Scan for the cell matching the given text and deliver its (X, Y) coordinate at center. 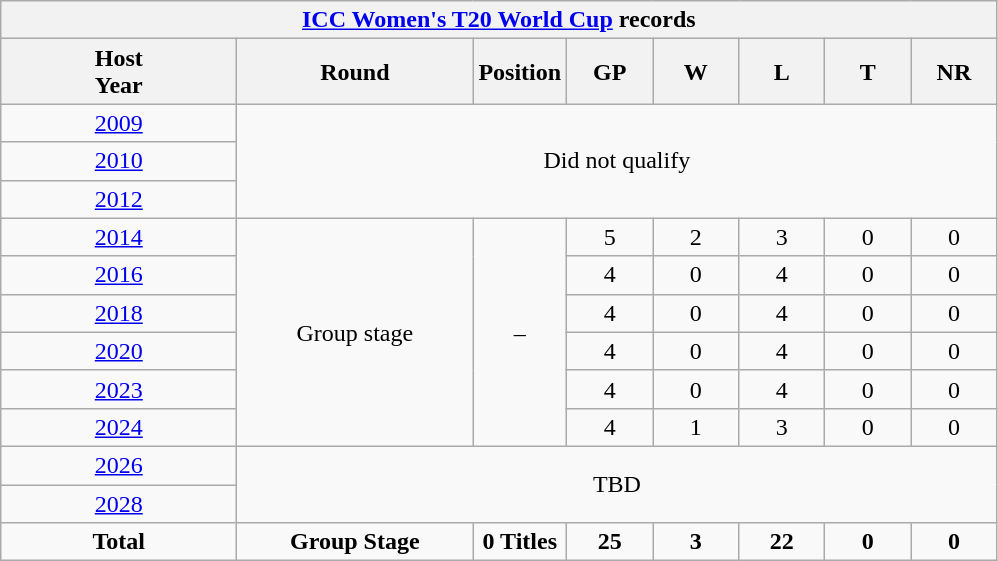
T (868, 72)
5 (610, 237)
2012 (119, 199)
0 Titles (520, 542)
ICC Women's T20 World Cup records (499, 20)
Group Stage (355, 542)
Position (520, 72)
NR (954, 72)
2028 (119, 503)
1 (696, 427)
2020 (119, 351)
2024 (119, 427)
– (520, 332)
TBD (617, 484)
Group stage (355, 332)
Round (355, 72)
2018 (119, 313)
2010 (119, 161)
2023 (119, 389)
22 (782, 542)
2009 (119, 123)
2016 (119, 275)
GP (610, 72)
W (696, 72)
25 (610, 542)
2014 (119, 237)
2026 (119, 465)
2 (696, 237)
Did not qualify (617, 161)
HostYear (119, 72)
L (782, 72)
Total (119, 542)
